For the text-containing cell, return its midpoint in [x, y] coordinate format. 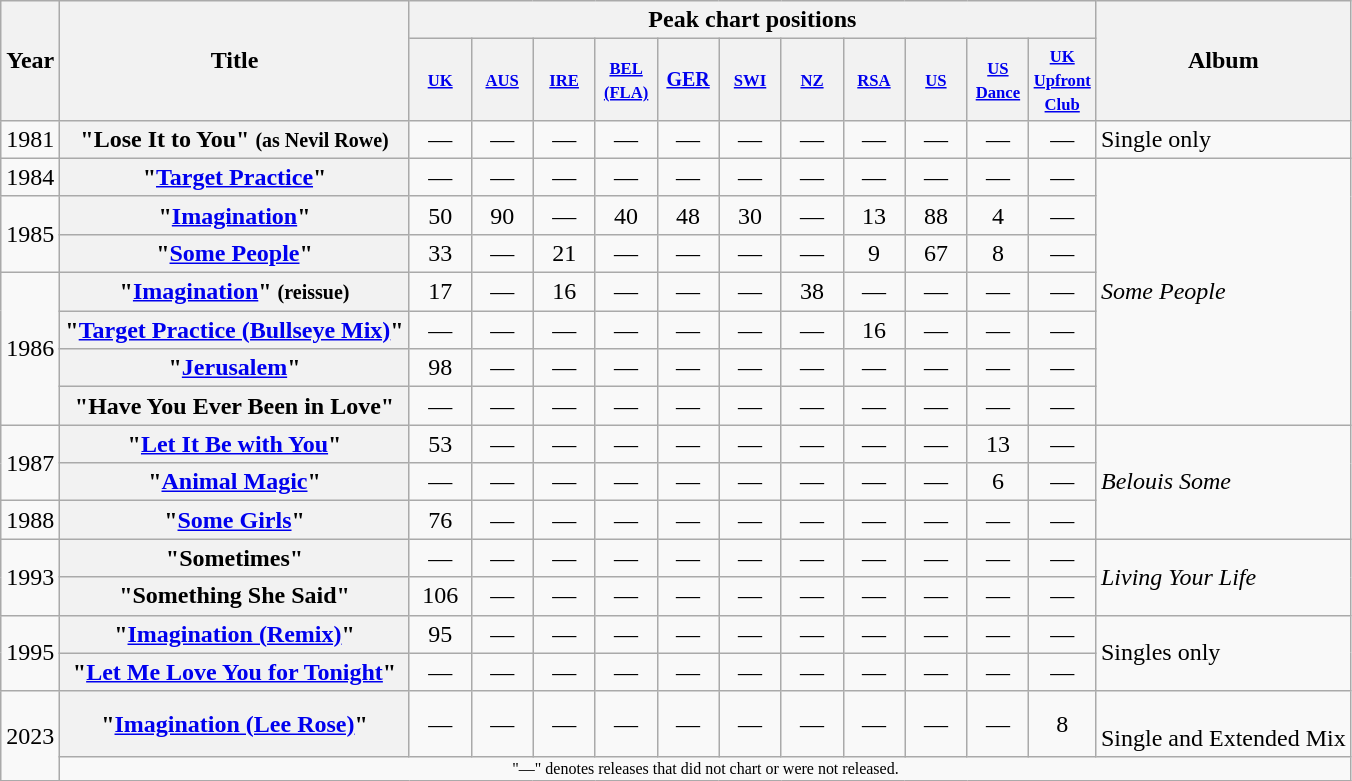
NZ [812, 80]
88 [936, 215]
Album [1223, 61]
Belouis Some [1223, 482]
21 [564, 253]
Singles only [1223, 653]
RSA [874, 80]
GER [688, 80]
BEL(FLA) [626, 80]
Living Your Life [1223, 577]
1986 [30, 349]
53 [440, 444]
"Target Practice" [234, 177]
"Some People" [234, 253]
1988 [30, 520]
50 [440, 215]
Single and Extended Mix [1223, 724]
UK Upfront Club [1062, 80]
"Let It Be with You" [234, 444]
UK [440, 80]
"Let Me Love You for Tonight" [234, 672]
US [936, 80]
IRE [564, 80]
1987 [30, 463]
30 [750, 215]
1981 [30, 139]
76 [440, 520]
"Some Girls" [234, 520]
Title [234, 61]
4 [998, 215]
1985 [30, 234]
106 [440, 596]
9 [874, 253]
38 [812, 292]
1984 [30, 177]
"Imagination (Remix)" [234, 634]
Single only [1223, 139]
Peak chart positions [752, 20]
"Imagination (Lee Rose)" [234, 724]
98 [440, 368]
40 [626, 215]
AUS [502, 80]
2023 [30, 736]
90 [502, 215]
"Lose It to You" (as Nevil Rowe) [234, 139]
"Animal Magic" [234, 482]
95 [440, 634]
33 [440, 253]
"Something She Said" [234, 596]
"Target Practice (Bullseye Mix)" [234, 330]
48 [688, 215]
17 [440, 292]
"Have You Ever Been in Love" [234, 406]
67 [936, 253]
Year [30, 61]
6 [998, 482]
"Imagination" [234, 215]
"—" denotes releases that did not chart or were not released. [706, 768]
1995 [30, 653]
1993 [30, 577]
"Sometimes" [234, 558]
US Dance [998, 80]
SWI [750, 80]
"Jerusalem" [234, 368]
"Imagination" (reissue) [234, 292]
Some People [1223, 291]
